Provide the [X, Y] coordinate of the cell's center where the given text is located.  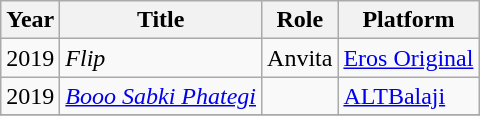
Booo Sabki Phategi [161, 96]
ALTBalaji [408, 96]
Eros Original [408, 58]
Role [300, 20]
Anvita [300, 58]
Flip [161, 58]
Year [30, 20]
Platform [408, 20]
Title [161, 20]
